Return [x, y] of the center of cell containing provided text 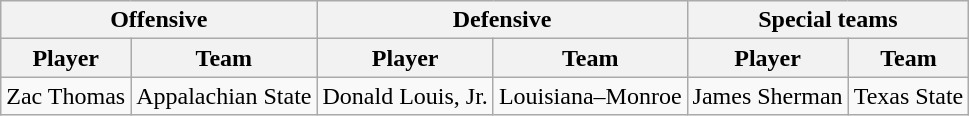
Donald Louis, Jr. [405, 96]
Offensive [159, 20]
James Sherman [768, 96]
Texas State [908, 96]
Appalachian State [224, 96]
Louisiana–Monroe [590, 96]
Zac Thomas [66, 96]
Special teams [828, 20]
Defensive [502, 20]
